For the text-containing cell, return its midpoint in [X, Y] coordinate format. 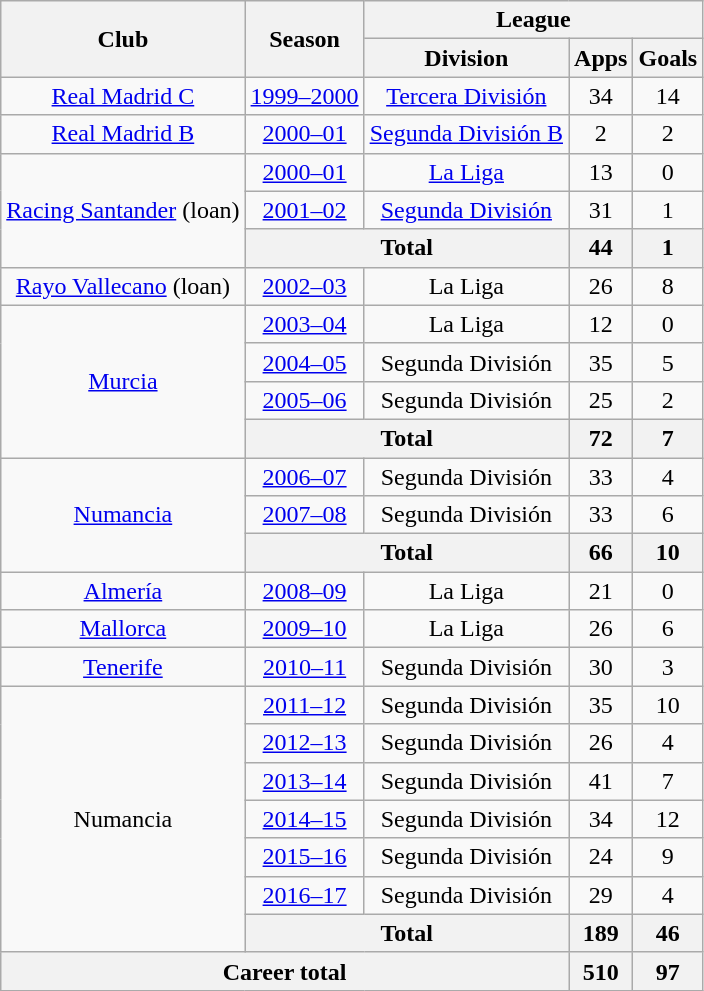
Season [304, 39]
2008–09 [304, 591]
Segunda División B [466, 134]
Career total [285, 971]
Rayo Vallecano (loan) [123, 286]
2001–02 [304, 210]
72 [601, 438]
13 [601, 172]
29 [601, 895]
9 [668, 857]
Real Madrid B [123, 134]
3 [668, 667]
Goals [668, 58]
Tenerife [123, 667]
510 [601, 971]
66 [601, 553]
2010–11 [304, 667]
2009–10 [304, 629]
League [534, 20]
Racing Santander (loan) [123, 210]
46 [668, 933]
Real Madrid C [123, 96]
97 [668, 971]
189 [601, 933]
2004–05 [304, 362]
5 [668, 362]
Almería [123, 591]
2005–06 [304, 400]
Division [466, 58]
21 [601, 591]
Murcia [123, 381]
44 [601, 248]
14 [668, 96]
Club [123, 39]
Mallorca [123, 629]
2012–13 [304, 743]
2013–14 [304, 781]
2011–12 [304, 705]
2006–07 [304, 477]
31 [601, 210]
1999–2000 [304, 96]
2014–15 [304, 819]
41 [601, 781]
Apps [601, 58]
2007–08 [304, 515]
Tercera División [466, 96]
25 [601, 400]
8 [668, 286]
2016–17 [304, 895]
24 [601, 857]
30 [601, 667]
2002–03 [304, 286]
2015–16 [304, 857]
2003–04 [304, 324]
